Pinpoint the cell where the given text exists, returning its [X, Y] midpoint coordinate. 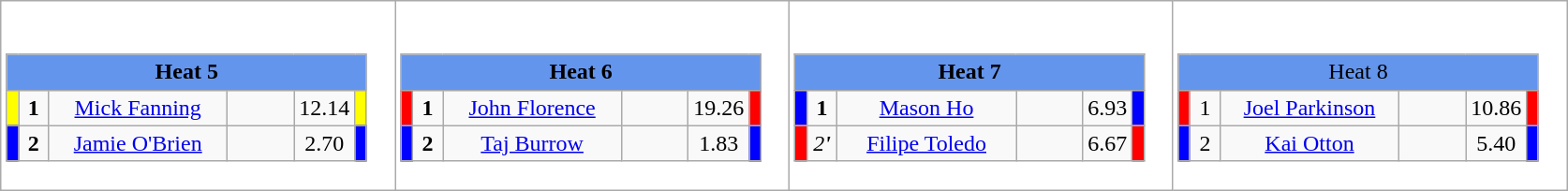
Heat 8 [1358, 72]
Heat 5 1 Mick Fanning 12.14 2 Jamie O'Brien 2.70 [199, 95]
1.83 [719, 143]
Filipe Toledo [927, 143]
2.70 [324, 143]
Heat 5 [186, 72]
6.93 [1107, 108]
Jamie O'Brien [139, 143]
Heat 8 1 Joel Parkinson 10.86 2 Kai Otton 5.40 [1369, 95]
6.67 [1107, 143]
12.14 [324, 108]
10.86 [1497, 108]
Taj Burrow [532, 143]
2' [821, 143]
5.40 [1497, 143]
Heat 7 1 Mason Ho 6.93 2' Filipe Toledo 6.67 [982, 95]
Heat 6 [581, 72]
Heat 6 1 John Florence 19.26 2 Taj Burrow 1.83 [592, 95]
Mason Ho [927, 108]
Mick Fanning [139, 108]
Joel Parkinson [1309, 108]
John Florence [532, 108]
19.26 [719, 108]
Heat 7 [969, 72]
Kai Otton [1309, 143]
